Return the [X, Y] coordinate for the center point of the cell that contains the specified text.  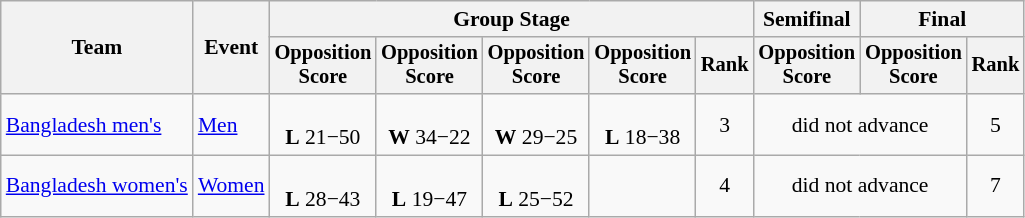
L 18−38 [642, 124]
Final [942, 19]
Event [232, 48]
Bangladesh men's [97, 124]
L 19−47 [430, 186]
Women [232, 186]
3 [725, 124]
4 [725, 186]
Semifinal [808, 19]
7 [996, 186]
W 29−25 [536, 124]
L 25−52 [536, 186]
Team [97, 48]
Bangladesh women's [97, 186]
Group Stage [512, 19]
L 28−43 [324, 186]
L 21−50 [324, 124]
W 34−22 [430, 124]
Men [232, 124]
5 [996, 124]
